For the text-containing cell, return its midpoint in [x, y] coordinate format. 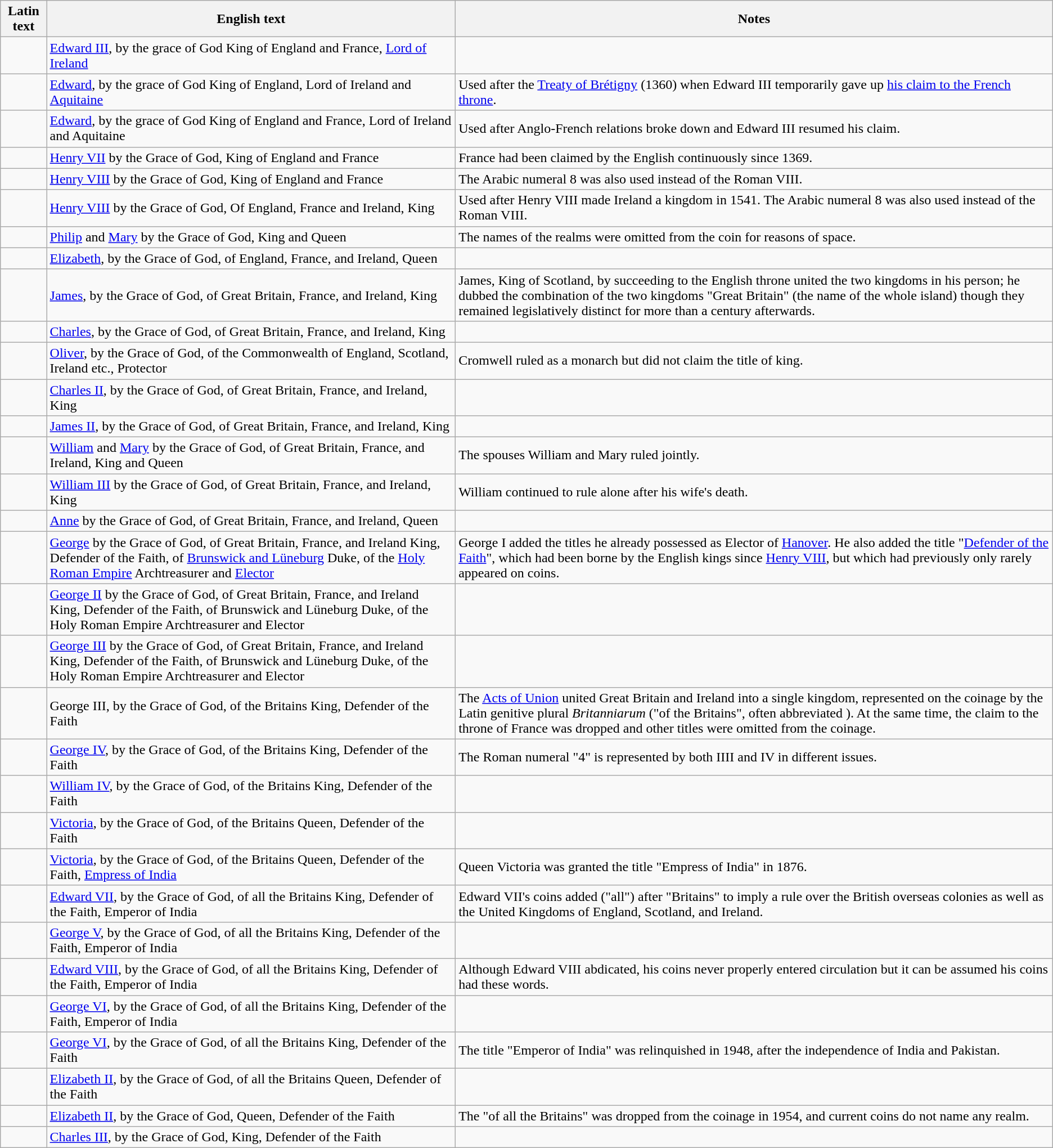
Henry VIII by the Grace of God, King of England and France [251, 179]
William IV, by the Grace of God, of the Britains King, Defender of the Faith [251, 793]
The title "Emperor of India" was relinquished in 1948, after the independence of India and Pakistan. [754, 1050]
Charles II, by the Grace of God, of Great Britain, France, and Ireland, King [251, 397]
Elizabeth, by the Grace of God, of England, France, and Ireland, Queen [251, 258]
George VI, by the Grace of God, of all the Britains King, Defender of the Faith [251, 1050]
The Roman numeral "4" is represented by both IIII and IV in different issues. [754, 757]
The Arabic numeral 8 was also used instead of the Roman VIII. [754, 179]
The "of all the Britains" was dropped from the coinage in 1954, and current coins do not name any realm. [754, 1116]
Charles III, by the Grace of God, King, Defender of the Faith [251, 1137]
Cromwell ruled as a monarch but did not claim the title of king. [754, 360]
Charles, by the Grace of God, of Great Britain, France, and Ireland, King [251, 331]
George V, by the Grace of God, of all the Britains King, Defender of the Faith, Emperor of India [251, 940]
Victoria, by the Grace of God, of the Britains Queen, Defender of the Faith [251, 831]
The spouses William and Mary ruled jointly. [754, 456]
Victoria, by the Grace of God, of the Britains Queen, Defender of the Faith, Empress of India [251, 867]
Anne by the Grace of God, of Great Britain, France, and Ireland, Queen [251, 521]
Edward, by the grace of God King of England and France, Lord of Ireland and Aquitaine [251, 128]
Although Edward VIII abdicated, his coins never properly entered circulation but it can be assumed his coins had these words. [754, 977]
Elizabeth II, by the Grace of God, of all the Britains Queen, Defender of the Faith [251, 1087]
Latin text [24, 19]
Used after the Treaty of Brétigny (1360) when Edward III temporarily gave up his claim to the French throne. [754, 92]
Philip and Mary by the Grace of God, King and Queen [251, 237]
English text [251, 19]
Queen Victoria was granted the title "Empress of India" in 1876. [754, 867]
George VI, by the Grace of God, of all the Britains King, Defender of the Faith, Emperor of India [251, 1013]
The names of the realms were omitted from the coin for reasons of space. [754, 237]
William and Mary by the Grace of God, of Great Britain, France, and Ireland, King and Queen [251, 456]
Used after Anglo-French relations broke down and Edward III resumed his claim. [754, 128]
George IV, by the Grace of God, of the Britains King, Defender of the Faith [251, 757]
Edward VIII, by the Grace of God, of all the Britains King, Defender of the Faith, Emperor of India [251, 977]
Oliver, by the Grace of God, of the Commonwealth of England, Scotland, Ireland etc., Protector [251, 360]
Edward, by the grace of God King of England, Lord of Ireland and Aquitaine [251, 92]
Notes [754, 19]
William III by the Grace of God, of Great Britain, France, and Ireland, King [251, 492]
George III, by the Grace of God, of the Britains King, Defender of the Faith [251, 713]
Elizabeth II, by the Grace of God, Queen, Defender of the Faith [251, 1116]
William continued to rule alone after his wife's death. [754, 492]
Henry VII by the Grace of God, King of England and France [251, 158]
James, by the Grace of God, of Great Britain, France, and Ireland, King [251, 295]
Used after Henry VIII made Ireland a kingdom in 1541. The Arabic numeral 8 was also used instead of the Roman VIII. [754, 208]
France had been claimed by the English continuously since 1369. [754, 158]
James II, by the Grace of God, of Great Britain, France, and Ireland, King [251, 427]
Edward III, by the grace of God King of England and France, Lord of Ireland [251, 55]
Edward VII, by the Grace of God, of all the Britains King, Defender of the Faith, Emperor of India [251, 904]
Henry VIII by the Grace of God, Of England, France and Ireland, King [251, 208]
